Return (X, Y) of the center of cell containing provided text 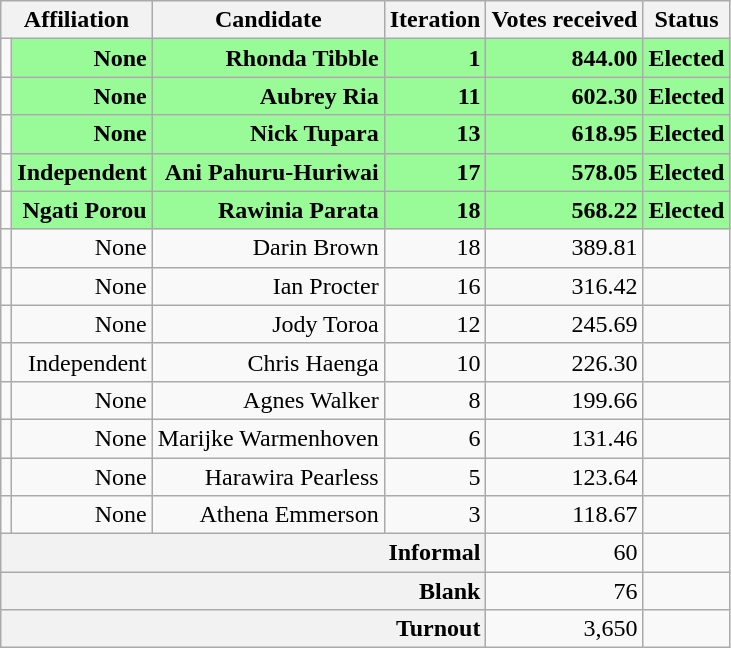
Marijke Warmenhoven (268, 438)
844.00 (564, 58)
Rawinia Parata (268, 210)
Turnout (244, 629)
245.69 (564, 324)
Candidate (268, 20)
Aubrey Ria (268, 96)
10 (435, 362)
12 (435, 324)
568.22 (564, 210)
Blank (244, 591)
Darin Brown (268, 248)
618.95 (564, 134)
Affiliation (77, 20)
199.66 (564, 400)
Athena Emmerson (268, 515)
6 (435, 438)
11 (435, 96)
Nick Tupara (268, 134)
3 (435, 515)
Informal (244, 553)
Iteration (435, 20)
17 (435, 172)
Ngati Porou (82, 210)
60 (564, 553)
578.05 (564, 172)
Chris Haenga (268, 362)
226.30 (564, 362)
Harawira Pearless (268, 477)
389.81 (564, 248)
13 (435, 134)
5 (435, 477)
Agnes Walker (268, 400)
Status (686, 20)
Jody Toroa (268, 324)
76 (564, 591)
3,650 (564, 629)
Ani Pahuru-Huriwai (268, 172)
8 (435, 400)
131.46 (564, 438)
602.30 (564, 96)
Rhonda Tibble (268, 58)
118.67 (564, 515)
1 (435, 58)
16 (435, 286)
123.64 (564, 477)
Ian Procter (268, 286)
Votes received (564, 20)
316.42 (564, 286)
